Identify which cell holds the provided text, then report its (x, y) central coordinate. 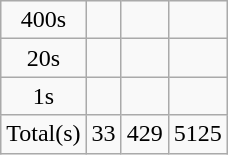
400s (44, 20)
33 (104, 134)
429 (144, 134)
20s (44, 58)
Total(s) (44, 134)
5125 (198, 134)
1s (44, 96)
